For the text-containing cell, return its midpoint in [x, y] coordinate format. 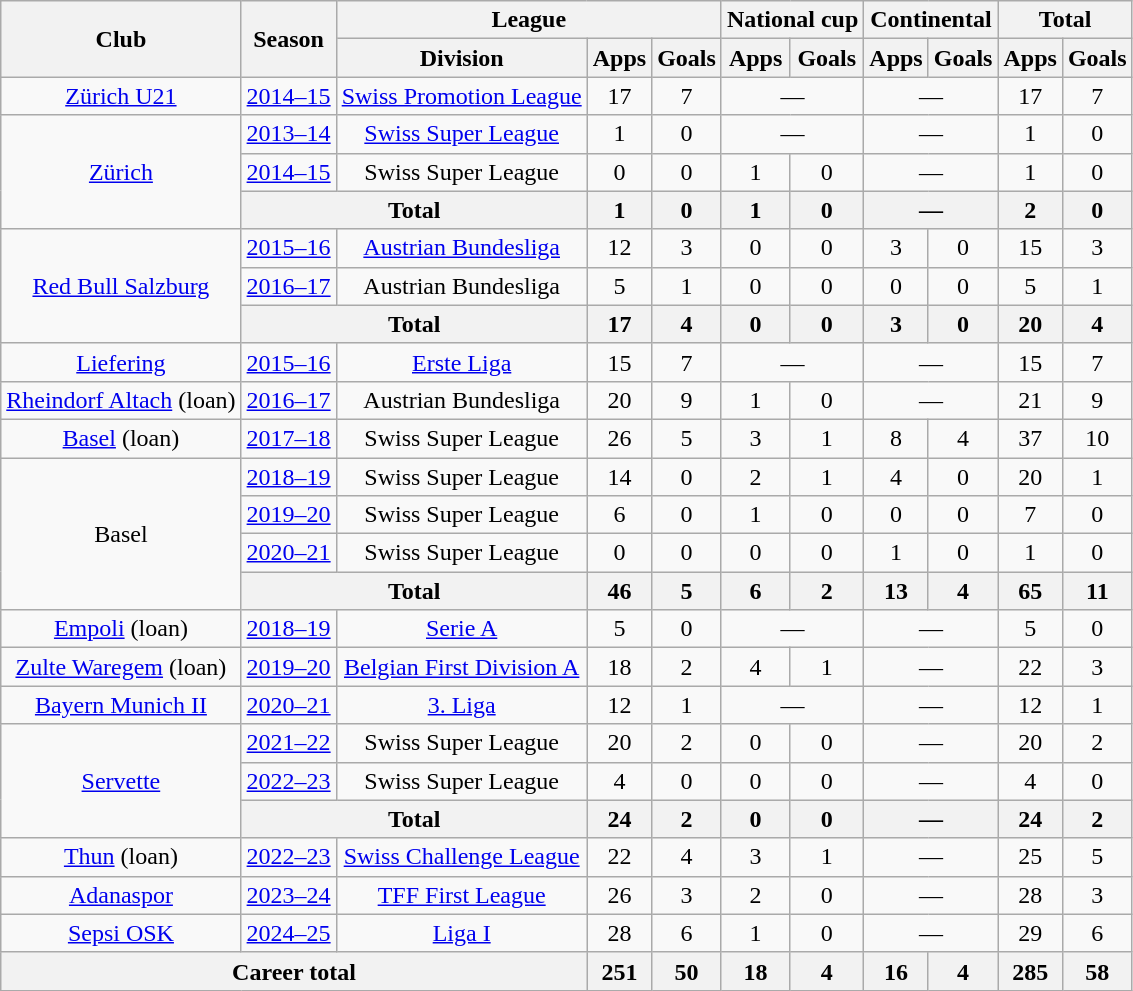
TFF First League [462, 895]
58 [1097, 971]
Serie A [462, 629]
2017–18 [288, 438]
National cup [792, 20]
50 [687, 971]
Swiss Promotion League [462, 96]
Erste Liga [462, 362]
Thun (loan) [121, 857]
2021–22 [288, 743]
29 [1030, 933]
Career total [294, 971]
25 [1030, 857]
2013–14 [288, 134]
Servette [121, 781]
Belgian First Division A [462, 667]
3. Liga [462, 705]
Liga I [462, 933]
Sepsi OSK [121, 933]
21 [1030, 400]
Empoli (loan) [121, 629]
Red Bull Salzburg [121, 286]
League [528, 20]
65 [1030, 591]
46 [619, 591]
Division [462, 58]
Basel [121, 534]
Bayern Munich II [121, 705]
Swiss Challenge League [462, 857]
11 [1097, 591]
251 [619, 971]
Continental [931, 20]
2024–25 [288, 933]
Adanaspor [121, 895]
37 [1030, 438]
Zulte Waregem (loan) [121, 667]
10 [1097, 438]
16 [896, 971]
Basel (loan) [121, 438]
13 [896, 591]
Rheindorf Altach (loan) [121, 400]
285 [1030, 971]
Zürich U21 [121, 96]
Club [121, 39]
2023–24 [288, 895]
14 [619, 477]
Zürich [121, 172]
8 [896, 438]
Season [288, 39]
Liefering [121, 362]
